From the cell containing the given text, extract its center point as (x, y) coordinate. 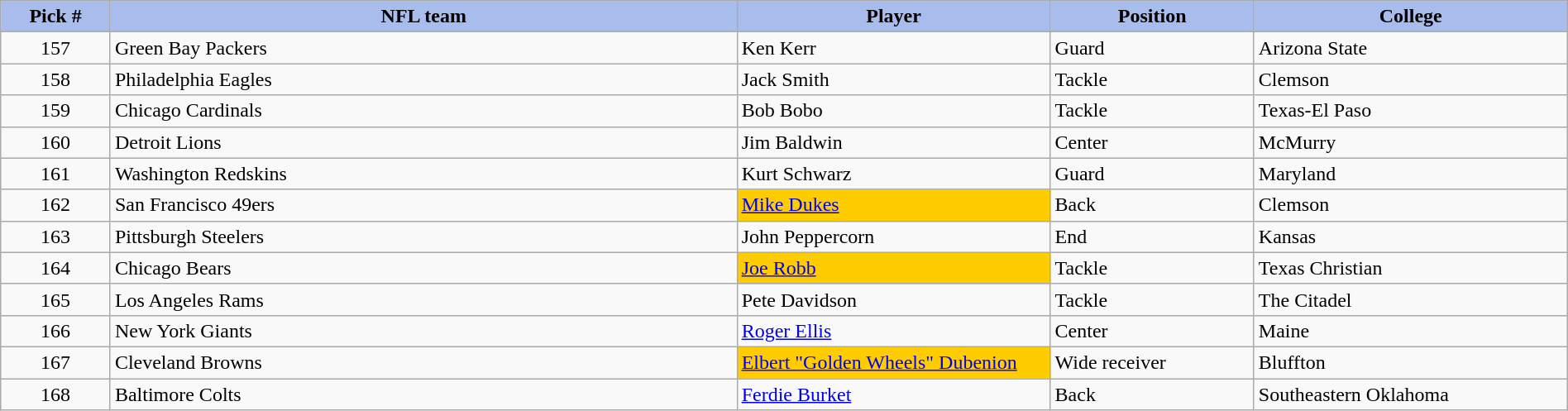
168 (56, 394)
New York Giants (423, 331)
NFL team (423, 17)
161 (56, 174)
Southeastern Oklahoma (1411, 394)
Elbert "Golden Wheels" Dubenion (893, 362)
Chicago Bears (423, 268)
157 (56, 48)
Detroit Lions (423, 142)
Arizona State (1411, 48)
Washington Redskins (423, 174)
Wide receiver (1152, 362)
San Francisco 49ers (423, 205)
The Citadel (1411, 299)
162 (56, 205)
John Peppercorn (893, 237)
Roger Ellis (893, 331)
Jim Baldwin (893, 142)
End (1152, 237)
Maine (1411, 331)
Los Angeles Rams (423, 299)
McMurry (1411, 142)
Ferdie Burket (893, 394)
Cleveland Browns (423, 362)
Kansas (1411, 237)
163 (56, 237)
Green Bay Packers (423, 48)
Pete Davidson (893, 299)
Texas-El Paso (1411, 111)
Player (893, 17)
165 (56, 299)
Ken Kerr (893, 48)
Pittsburgh Steelers (423, 237)
158 (56, 79)
Jack Smith (893, 79)
166 (56, 331)
167 (56, 362)
Bluffton (1411, 362)
Position (1152, 17)
College (1411, 17)
Texas Christian (1411, 268)
Kurt Schwarz (893, 174)
164 (56, 268)
Maryland (1411, 174)
Pick # (56, 17)
Chicago Cardinals (423, 111)
Joe Robb (893, 268)
Philadelphia Eagles (423, 79)
160 (56, 142)
159 (56, 111)
Baltimore Colts (423, 394)
Bob Bobo (893, 111)
Mike Dukes (893, 205)
